Extract the (x, y) coordinate from the center of the cell holding the provided text.  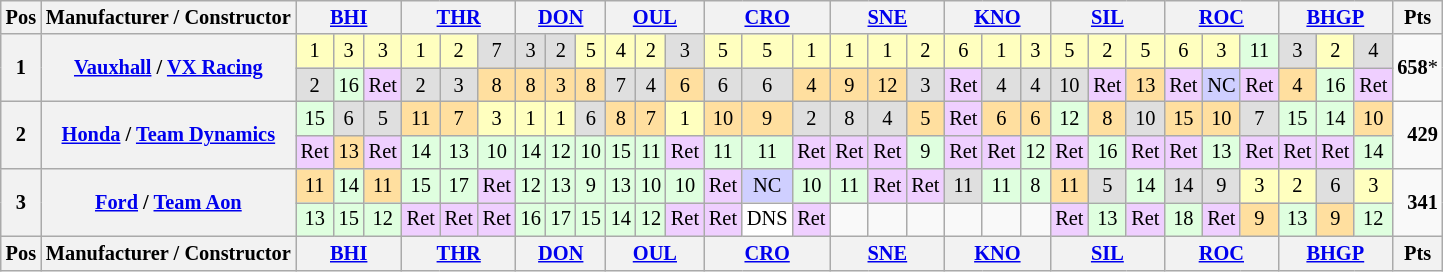
DNS (767, 219)
Ford / Team Aon (168, 202)
658* (1417, 68)
341 (1417, 202)
Vauxhall / VX Racing (168, 68)
429 (1417, 134)
18 (1183, 219)
Honda / Team Dynamics (168, 134)
